Identify which cell holds the provided text, then report its (X, Y) central coordinate. 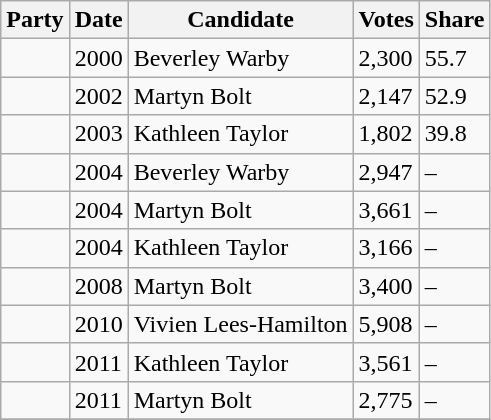
2003 (98, 134)
5,908 (386, 324)
2,147 (386, 96)
2002 (98, 96)
2000 (98, 58)
2,947 (386, 172)
55.7 (454, 58)
2008 (98, 286)
2,300 (386, 58)
3,400 (386, 286)
Party (35, 20)
Vivien Lees-Hamilton (240, 324)
Share (454, 20)
1,802 (386, 134)
3,561 (386, 362)
2,775 (386, 400)
2010 (98, 324)
Candidate (240, 20)
52.9 (454, 96)
3,661 (386, 210)
Date (98, 20)
39.8 (454, 134)
Votes (386, 20)
3,166 (386, 248)
